Determine the (x, y) coordinate at the center of the cell enclosing the given text.  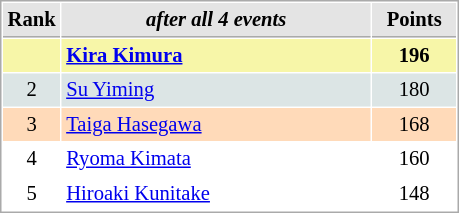
180 (414, 90)
Points (414, 20)
after all 4 events (216, 20)
3 (32, 124)
Hiroaki Kunitake (216, 194)
196 (414, 56)
Su Yiming (216, 90)
Kira Kimura (216, 56)
160 (414, 158)
2 (32, 90)
5 (32, 194)
Taiga Hasegawa (216, 124)
4 (32, 158)
Rank (32, 20)
148 (414, 194)
Ryoma Kimata (216, 158)
168 (414, 124)
